Detect which cell encompasses the target text, then output its (X, Y) center coordinate. 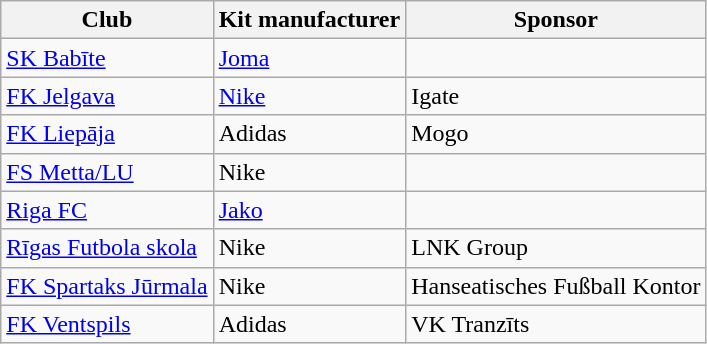
Rīgas Futbola skola (107, 248)
FK Liepāja (107, 134)
Club (107, 20)
FK Ventspils (107, 324)
Riga FC (107, 210)
VK Tranzīts (556, 324)
Jako (310, 210)
Mogo (556, 134)
SK Babīte (107, 58)
Joma (310, 58)
Hanseatisches Fußball Kontor (556, 286)
FK Spartaks Jūrmala (107, 286)
Sponsor (556, 20)
FK Jelgava (107, 96)
FS Metta/LU (107, 172)
Kit manufacturer (310, 20)
Igate (556, 96)
LNK Group (556, 248)
